Scan for the cell matching the given text and deliver its [X, Y] coordinate at center. 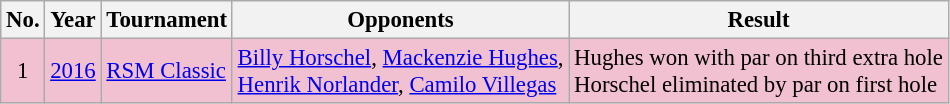
Hughes won with par on third extra holeHorschel eliminated by par on first hole [758, 72]
2016 [73, 72]
Opponents [400, 20]
RSM Classic [166, 72]
Tournament [166, 20]
Year [73, 20]
No. [23, 20]
1 [23, 72]
Billy Horschel, Mackenzie Hughes, Henrik Norlander, Camilo Villegas [400, 72]
Result [758, 20]
